Provide the (x, y) coordinate of the cell's center where the given text is located.  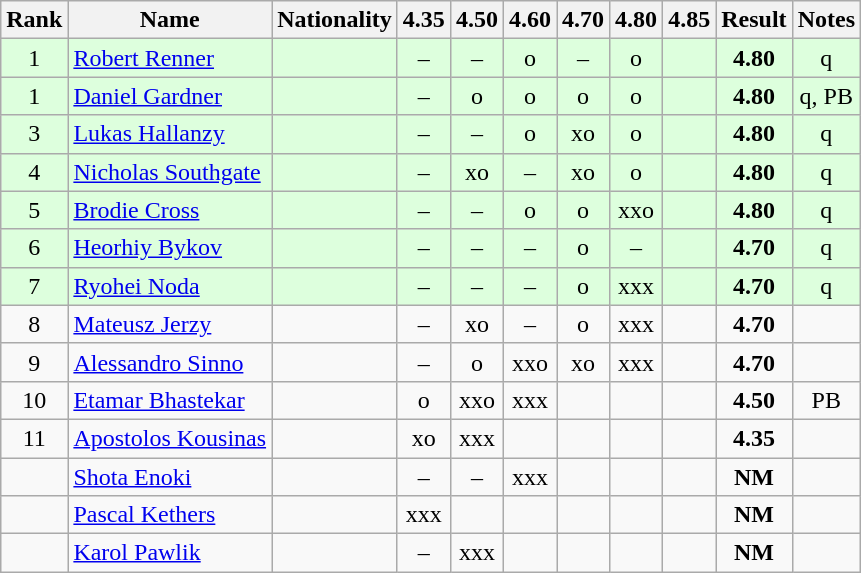
Alessandro Sinno (170, 362)
PB (826, 400)
Daniel Gardner (170, 96)
Ryohei Noda (170, 286)
9 (34, 362)
Pascal Kethers (170, 515)
Etamar Bhastekar (170, 400)
4 (34, 172)
Apostolos Kousinas (170, 438)
Nicholas Southgate (170, 172)
q, PB (826, 96)
Mateusz Jerzy (170, 324)
Brodie Cross (170, 210)
11 (34, 438)
4.60 (530, 20)
Notes (826, 20)
Shota Enoki (170, 477)
Lukas Hallanzy (170, 134)
Robert Renner (170, 58)
6 (34, 248)
Karol Pawlik (170, 553)
3 (34, 134)
7 (34, 286)
4.85 (690, 20)
5 (34, 210)
Rank (34, 20)
Nationality (335, 20)
8 (34, 324)
Name (170, 20)
Result (754, 20)
10 (34, 400)
Heorhiy Bykov (170, 248)
